Locate the cell with the specified text and output its (X, Y) center coordinate. 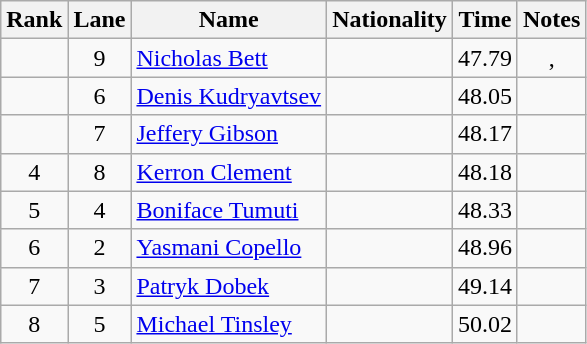
Michael Tinsley (229, 324)
Kerron Clement (229, 172)
Nicholas Bett (229, 58)
50.02 (484, 324)
Lane (100, 20)
48.33 (484, 210)
Time (484, 20)
48.05 (484, 96)
49.14 (484, 286)
48.18 (484, 172)
Notes (551, 20)
Patryk Dobek (229, 286)
Boniface Tumuti (229, 210)
, (551, 58)
Nationality (390, 20)
9 (100, 58)
47.79 (484, 58)
Denis Kudryavtsev (229, 96)
2 (100, 248)
Yasmani Copello (229, 248)
Rank (34, 20)
Jeffery Gibson (229, 134)
48.96 (484, 248)
3 (100, 286)
48.17 (484, 134)
Name (229, 20)
